Output the (x, y) coordinate of the center of the cell containing the given text.  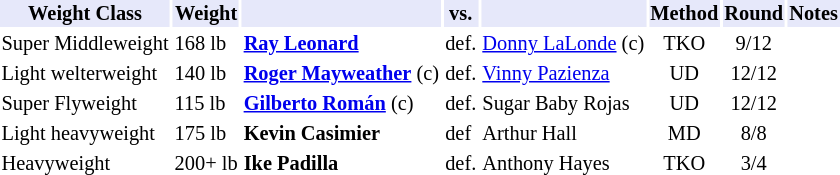
TKO (684, 44)
9/12 (754, 44)
Donny LaLonde (c) (564, 44)
Notes (814, 14)
168 lb (206, 44)
Sugar Baby Rojas (564, 104)
Gilberto Román (c) (342, 104)
8/8 (754, 134)
Super Middleweight (85, 44)
Vinny Pazienza (564, 74)
140 lb (206, 74)
Weight Class (85, 14)
Roger Mayweather (c) (342, 74)
Weight (206, 14)
Light heavyweight (85, 134)
Round (754, 14)
Super Flyweight (85, 104)
vs. (461, 14)
Method (684, 14)
Ray Leonard (342, 44)
115 lb (206, 104)
def (461, 134)
Light welterweight (85, 74)
Kevin Casimier (342, 134)
Arthur Hall (564, 134)
175 lb (206, 134)
MD (684, 134)
